For the text-containing cell, return its midpoint in (X, Y) coordinate format. 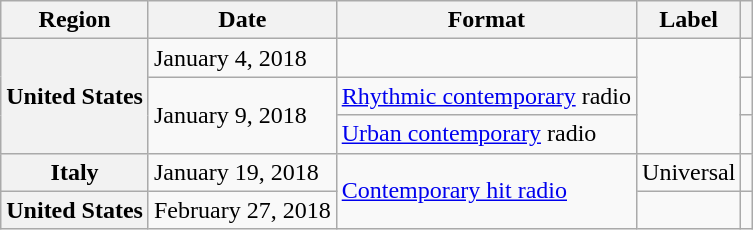
Italy (75, 172)
January 19, 2018 (242, 172)
February 27, 2018 (242, 210)
January 4, 2018 (242, 58)
January 9, 2018 (242, 115)
Region (75, 20)
Format (486, 20)
Contemporary hit radio (486, 191)
Urban contemporary radio (486, 134)
Date (242, 20)
Rhythmic contemporary radio (486, 96)
Label (689, 20)
Universal (689, 172)
